Search for the cell housing the specified text and yield its (X, Y) center coordinate. 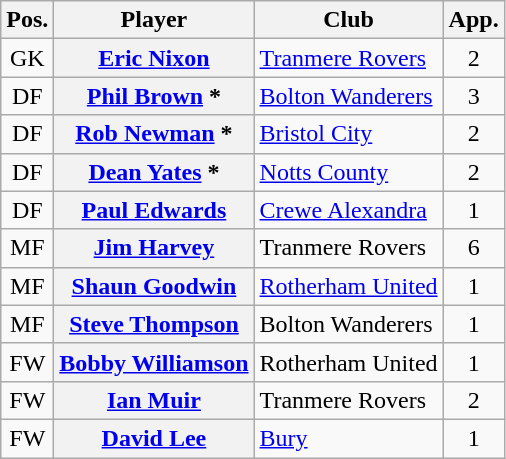
Player (154, 20)
Pos. (28, 20)
Paul Edwards (154, 210)
Notts County (348, 172)
GK (28, 58)
Steve Thompson (154, 324)
David Lee (154, 438)
Shaun Goodwin (154, 286)
Ian Muir (154, 400)
Bury (348, 438)
Eric Nixon (154, 58)
Bobby Williamson (154, 362)
Club (348, 20)
Crewe Alexandra (348, 210)
Jim Harvey (154, 248)
3 (474, 96)
Bristol City (348, 134)
Rob Newman * (154, 134)
Dean Yates * (154, 172)
6 (474, 248)
Phil Brown * (154, 96)
App. (474, 20)
